Detect which cell encompasses the target text, then output its (X, Y) center coordinate. 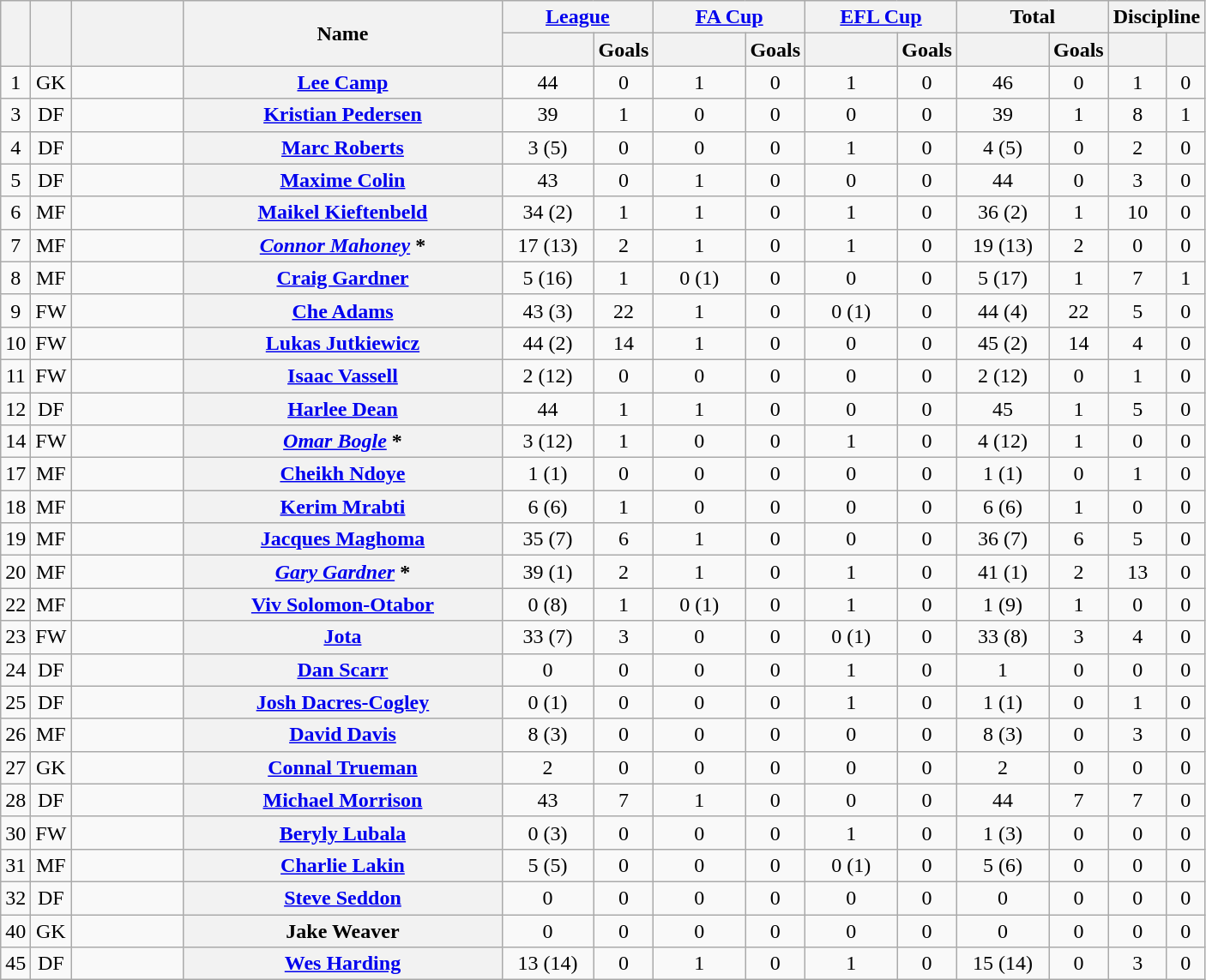
Cheikh Ndoye (343, 474)
19 (13) (1002, 245)
League (578, 17)
41 (1) (1002, 572)
39 (1) (547, 572)
34 (2) (547, 213)
Connor Mahoney * (343, 245)
5 (5) (547, 865)
35 (7) (547, 539)
Isaac Vassell (343, 376)
13 (14) (547, 964)
Wes Harding (343, 964)
3 (12) (547, 442)
Steve Seddon (343, 898)
13 (1137, 572)
17 (13) (547, 245)
30 (15, 833)
23 (15, 637)
33 (7) (547, 637)
Marc Roberts (343, 147)
Viv Solomon-Otabor (343, 604)
Che Adams (343, 310)
28 (15, 800)
33 (8) (1002, 637)
19 (15, 539)
Jake Weaver (343, 930)
Kristian Pedersen (343, 115)
1 (3) (1002, 833)
26 (15, 735)
FA Cup (729, 17)
5 (16) (547, 278)
18 (15, 507)
5 (6) (1002, 865)
Discipline (1156, 17)
David Davis (343, 735)
5 (17) (1002, 278)
Connal Trueman (343, 767)
40 (15, 930)
Josh Dacres-Cogley (343, 702)
46 (1002, 82)
Jacques Maghoma (343, 539)
9 (15, 310)
Total (1033, 17)
0 (8) (547, 604)
31 (15, 865)
25 (15, 702)
Name (343, 33)
44 (2) (547, 343)
Kerim Mrabti (343, 507)
Beryly Lubala (343, 833)
36 (7) (1002, 539)
Jota (343, 637)
4 (5) (1002, 147)
Lukas Jutkiewicz (343, 343)
Maikel Kieftenbeld (343, 213)
17 (15, 474)
36 (2) (1002, 213)
1 (9) (1002, 604)
Omar Bogle * (343, 442)
43 (3) (547, 310)
Michael Morrison (343, 800)
Gary Gardner * (343, 572)
45 (2) (1002, 343)
Maxime Colin (343, 180)
Dan Scarr (343, 670)
Harlee Dean (343, 409)
Lee Camp (343, 82)
12 (15, 409)
24 (15, 670)
4 (12) (1002, 442)
EFL Cup (882, 17)
Craig Gardner (343, 278)
11 (15, 376)
Charlie Lakin (343, 865)
20 (15, 572)
32 (15, 898)
3 (5) (547, 147)
27 (15, 767)
15 (14) (1002, 964)
0 (3) (547, 833)
44 (4) (1002, 310)
